Capture the cell that displays the provided text and extract its (x, y) central coordinate. 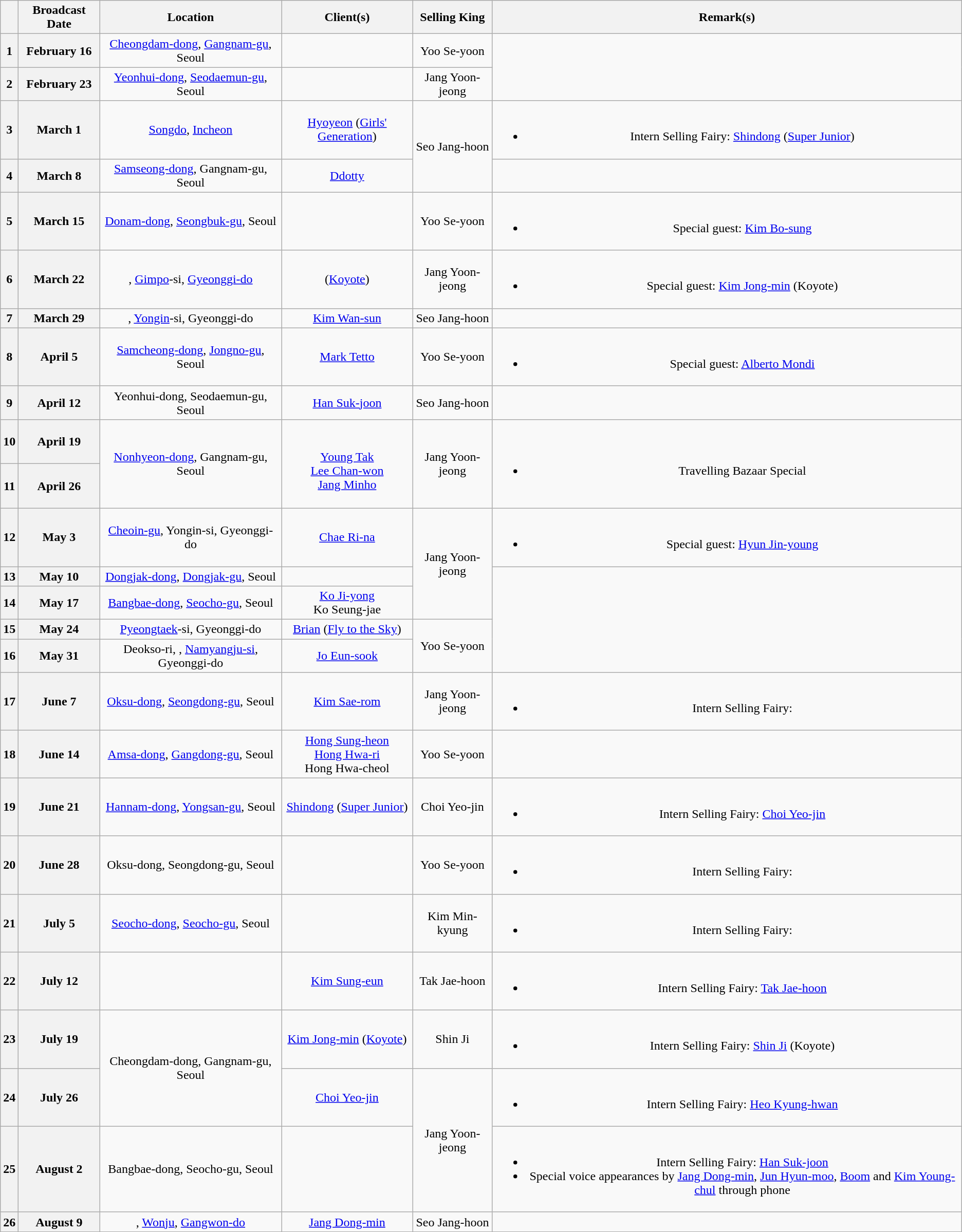
Kim Sae-rom (347, 702)
Songdo, Incheon (191, 129)
21 (9, 923)
June 21 (59, 807)
March 29 (59, 318)
5 (9, 221)
Intern Selling Fairy: Shin Ji (Koyote) (727, 1039)
Hong Sung-heonHong Hwa-riHong Hwa-cheol (347, 754)
, Yongin-si, Gyeonggi-do (191, 318)
, Gimpo-si, Gyeonggi-do (191, 279)
10 (9, 442)
26 (9, 1222)
Amsa-dong, Gangdong-gu, Seoul (191, 754)
Hannam-dong, Yongsan-gu, Seoul (191, 807)
Hyoyeon (Girls' Generation) (347, 129)
Samseong-dong, Gangnam-gu, Seoul (191, 176)
Broadcast Date (59, 17)
June 28 (59, 865)
18 (9, 754)
May 24 (59, 629)
March 15 (59, 221)
April 19 (59, 442)
Ddotty (347, 176)
June 14 (59, 754)
11 (9, 486)
April 26 (59, 486)
August 2 (59, 1169)
July 19 (59, 1039)
Pyeongtaek-si, Gyeonggi-do (191, 629)
8 (9, 357)
May 31 (59, 656)
March 8 (59, 176)
25 (9, 1169)
Intern Selling Fairy: Shindong (Super Junior) (727, 129)
May 17 (59, 603)
Nonhyeon-dong, Gangnam-gu, Seoul (191, 463)
15 (9, 629)
February 16 (59, 50)
16 (9, 656)
Kim Jong-min (Koyote) (347, 1039)
Remark(s) (727, 17)
Intern Selling Fairy: Han Suk-joonSpecial voice appearances by Jang Dong-min, Jun Hyun-moo, Boom and Kim Young-chul through phone (727, 1169)
Special guest: Kim Bo-sung (727, 221)
Cheoin-gu, Yongin-si, Gyeonggi-do (191, 537)
6 (9, 279)
May 3 (59, 537)
Special guest: Hyun Jin-young (727, 537)
Jo Eun-sook (347, 656)
24 (9, 1097)
Young TakLee Chan-wonJang Minho (347, 463)
9 (9, 403)
Brian (Fly to the Sky) (347, 629)
Kim Min-kyung (452, 923)
4 (9, 176)
April 5 (59, 357)
Mark Tetto (347, 357)
Special guest: Alberto Mondi (727, 357)
June 7 (59, 702)
, Wonju, Gangwon-do (191, 1222)
Donam-dong, Seongbuk-gu, Seoul (191, 221)
July 26 (59, 1097)
Location (191, 17)
2 (9, 84)
17 (9, 702)
March 22 (59, 279)
Selling King (452, 17)
Special guest: Kim Jong-min (Koyote) (727, 279)
Shindong (Super Junior) (347, 807)
Intern Selling Fairy: Choi Yeo-jin (727, 807)
March 1 (59, 129)
August 9 (59, 1222)
Deokso-ri, , Namyangju-si, Gyeonggi-do (191, 656)
(Koyote) (347, 279)
22 (9, 981)
May 10 (59, 576)
Intern Selling Fairy: Heo Kyung-hwan (727, 1097)
July 5 (59, 923)
3 (9, 129)
1 (9, 50)
July 12 (59, 981)
Ko Ji-yongKo Seung-jae (347, 603)
7 (9, 318)
Chae Ri-na (347, 537)
Travelling Bazaar Special (727, 463)
Tak Jae-hoon (452, 981)
Intern Selling Fairy: Tak Jae-hoon (727, 981)
Seocho-dong, Seocho-gu, Seoul (191, 923)
Kim Wan-sun (347, 318)
Han Suk-joon (347, 403)
Client(s) (347, 17)
April 12 (59, 403)
February 23 (59, 84)
19 (9, 807)
Shin Ji (452, 1039)
Samcheong-dong, Jongno-gu, Seoul (191, 357)
13 (9, 576)
20 (9, 865)
Kim Sung-eun (347, 981)
23 (9, 1039)
Dongjak-dong, Dongjak-gu, Seoul (191, 576)
Jang Dong-min (347, 1222)
14 (9, 603)
12 (9, 537)
